Return [X, Y] of the center of cell containing provided text 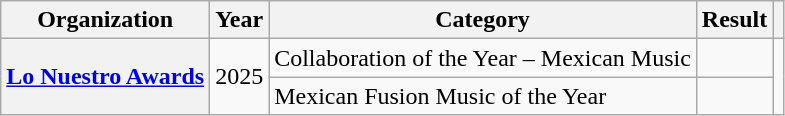
Mexican Fusion Music of the Year [483, 96]
Result [734, 20]
Organization [106, 20]
Collaboration of the Year – Mexican Music [483, 58]
2025 [240, 77]
Category [483, 20]
Lo Nuestro Awards [106, 77]
Year [240, 20]
